Locate the cell with the specified text and output its [x, y] center coordinate. 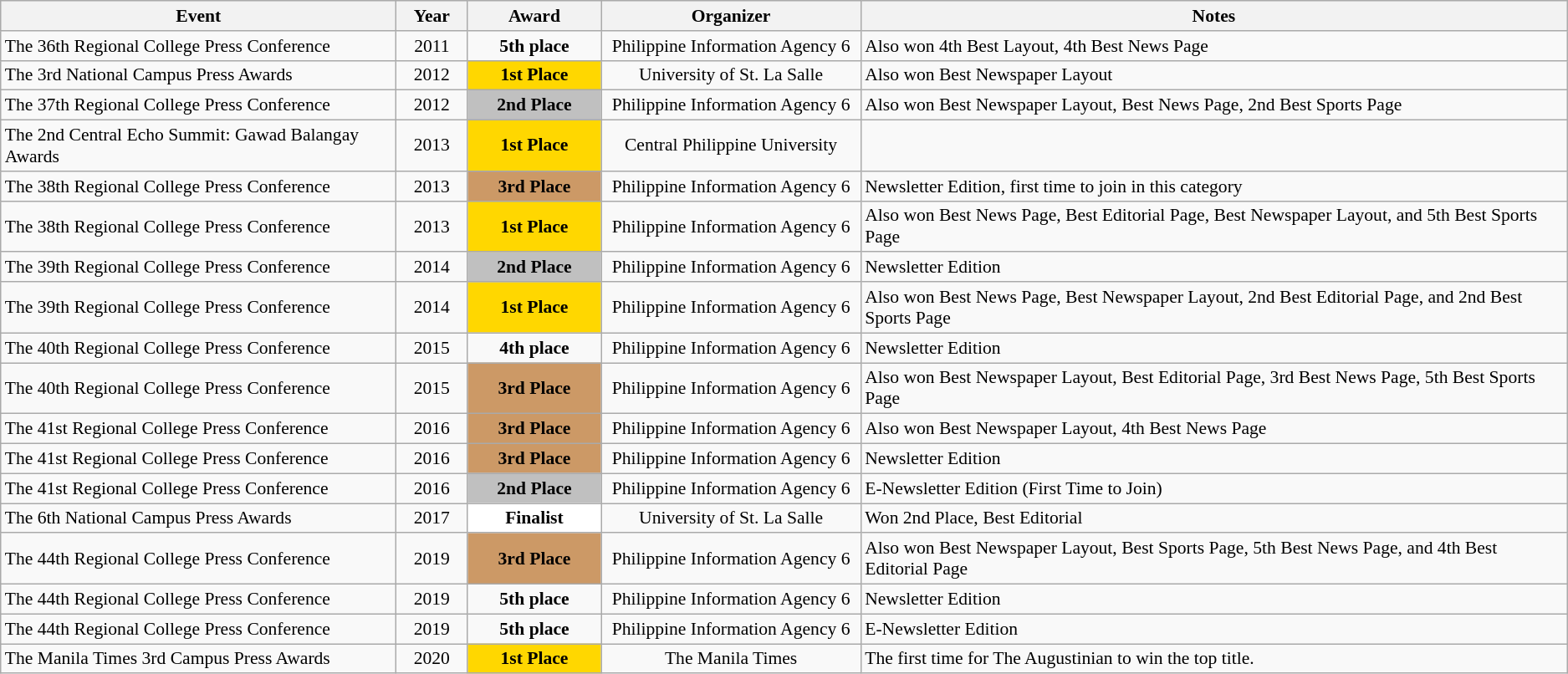
2011 [432, 46]
Also won Best Newspaper Layout, Best News Page, 2nd Best Sports Page [1214, 105]
Organizer [731, 16]
The 6th National Campus Press Awards [199, 518]
Central Philippine University [731, 146]
Also won Best News Page, Best Editorial Page, Best Newspaper Layout, and 5th Best Sports Page [1214, 226]
The 36th Regional College Press Conference [199, 46]
Event [199, 16]
Year [432, 16]
The Manila Times 3rd Campus Press Awards [199, 659]
Newsletter Edition, first time to join in this category [1214, 186]
Award [534, 16]
The 2nd Central Echo Summit: Gawad Balangay Awards [199, 146]
Also won Best Newspaper Layout, Best Editorial Page, 3rd Best News Page, 5th Best Sports Page [1214, 388]
The Manila Times [731, 659]
E-Newsletter Edition (First Time to Join) [1214, 488]
2017 [432, 518]
Notes [1214, 16]
The 3rd National Campus Press Awards [199, 75]
4th place [534, 348]
The 37th Regional College Press Conference [199, 105]
Also won Best Newspaper Layout, Best Sports Page, 5th Best News Page, and 4th Best Editorial Page [1214, 559]
2020 [432, 659]
Also won Best Newspaper Layout [1214, 75]
Also won Best Newspaper Layout, 4th Best News Page [1214, 429]
Also won Best News Page, Best Newspaper Layout, 2nd Best Editorial Page, and 2nd Best Sports Page [1214, 308]
Finalist [534, 518]
Also won 4th Best Layout, 4th Best News Page [1214, 46]
Won 2nd Place, Best Editorial [1214, 518]
E-Newsletter Edition [1214, 629]
The first time for The Augustinian to win the top title. [1214, 659]
